Output the [x, y] coordinate of the center of the cell containing the given text.  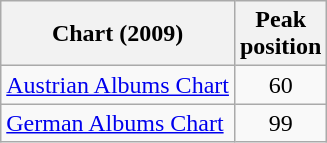
Austrian Albums Chart [118, 85]
German Albums Chart [118, 123]
Peakposition [280, 34]
60 [280, 85]
99 [280, 123]
Chart (2009) [118, 34]
